Pinpoint the cell where the given text exists, returning its (X, Y) midpoint coordinate. 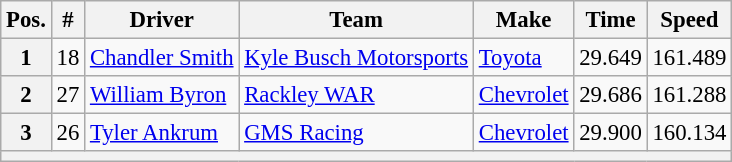
1 (26, 58)
26 (68, 133)
Pos. (26, 20)
Rackley WAR (356, 95)
29.686 (610, 95)
161.489 (690, 58)
# (68, 20)
Kyle Busch Motorsports (356, 58)
Team (356, 20)
161.288 (690, 95)
Speed (690, 20)
Time (610, 20)
2 (26, 95)
Make (523, 20)
29.900 (610, 133)
27 (68, 95)
160.134 (690, 133)
18 (68, 58)
William Byron (162, 95)
Toyota (523, 58)
Tyler Ankrum (162, 133)
29.649 (610, 58)
GMS Racing (356, 133)
Chandler Smith (162, 58)
3 (26, 133)
Driver (162, 20)
